Extract the [x, y] coordinate from the center of the cell holding the provided text.  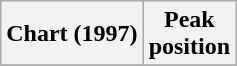
Peakposition [189, 34]
Chart (1997) [72, 34]
